Detect which cell encompasses the target text, then output its (X, Y) center coordinate. 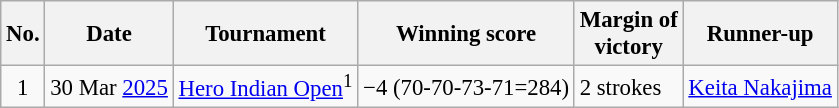
Tournament (266, 34)
Winning score (466, 34)
Keita Nakajima (760, 87)
Hero Indian Open1 (266, 87)
No. (23, 34)
Date (109, 34)
2 strokes (628, 87)
Margin ofvictory (628, 34)
30 Mar 2025 (109, 87)
−4 (70-70-73-71=284) (466, 87)
1 (23, 87)
Runner-up (760, 34)
